Scan for the cell matching the given text and deliver its [X, Y] coordinate at center. 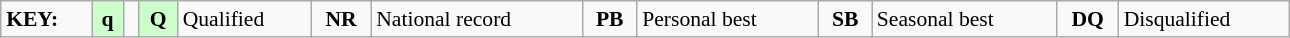
PB [610, 19]
Q [158, 19]
Qualified [244, 19]
Seasonal best [964, 19]
KEY: [46, 19]
Disqualified [1204, 19]
National record [476, 19]
Personal best [728, 19]
NR [341, 19]
DQ [1088, 19]
SB [846, 19]
q [108, 19]
